Search for the cell housing the specified text and yield its [X, Y] center coordinate. 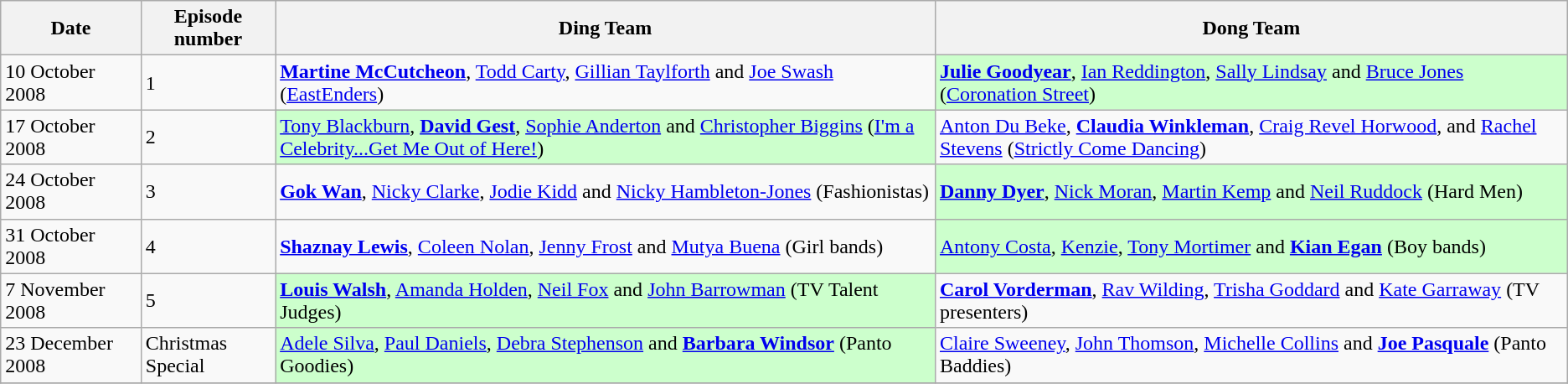
Antony Costa, Kenzie, Tony Mortimer and Kian Egan (Boy bands) [1251, 246]
Ding Team [606, 29]
Gok Wan, Nicky Clarke, Jodie Kidd and Nicky Hambleton-Jones (Fashionistas) [606, 191]
Adele Silva, Paul Daniels, Debra Stephenson and Barbara Windsor (Panto Goodies) [606, 355]
Anton Du Beke, Claudia Winkleman, Craig Revel Horwood, and Rachel Stevens (Strictly Come Dancing) [1251, 138]
31 October 2008 [71, 246]
Julie Goodyear, Ian Reddington, Sally Lindsay and Bruce Jones (Coronation Street) [1251, 82]
Tony Blackburn, David Gest, Sophie Anderton and Christopher Biggins (I'm a Celebrity...Get Me Out of Here!) [606, 138]
Claire Sweeney, John Thomson, Michelle Collins and Joe Pasquale (Panto Baddies) [1251, 355]
7 November 2008 [71, 300]
Carol Vorderman, Rav Wilding, Trisha Goddard and Kate Garraway (TV presenters) [1251, 300]
Date [71, 29]
Louis Walsh, Amanda Holden, Neil Fox and John Barrowman (TV Talent Judges) [606, 300]
Christmas Special [208, 355]
4 [208, 246]
Episode number [208, 29]
23 December 2008 [71, 355]
5 [208, 300]
24 October 2008 [71, 191]
10 October 2008 [71, 82]
Martine McCutcheon, Todd Carty, Gillian Taylforth and Joe Swash (EastEnders) [606, 82]
1 [208, 82]
Danny Dyer, Nick Moran, Martin Kemp and Neil Ruddock (Hard Men) [1251, 191]
Dong Team [1251, 29]
Shaznay Lewis, Coleen Nolan, Jenny Frost and Mutya Buena (Girl bands) [606, 246]
3 [208, 191]
17 October 2008 [71, 138]
2 [208, 138]
